Search for the cell housing the specified text and yield its (x, y) center coordinate. 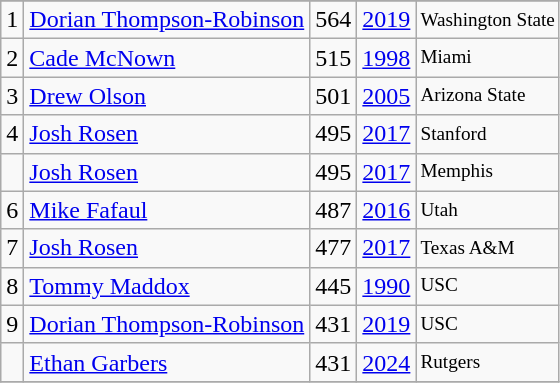
1990 (386, 286)
1 (12, 20)
501 (334, 96)
Mike Fafaul (167, 210)
7 (12, 248)
8 (12, 286)
477 (334, 248)
Ethan Garbers (167, 362)
Memphis (488, 172)
Cade McNown (167, 58)
2005 (386, 96)
Arizona State (488, 96)
Washington State (488, 20)
2016 (386, 210)
Utah (488, 210)
Stanford (488, 134)
9 (12, 324)
Rutgers (488, 362)
2024 (386, 362)
445 (334, 286)
515 (334, 58)
Tommy Maddox (167, 286)
Drew Olson (167, 96)
6 (12, 210)
3 (12, 96)
564 (334, 20)
1998 (386, 58)
Texas A&M (488, 248)
487 (334, 210)
2 (12, 58)
4 (12, 134)
Miami (488, 58)
